Return (X, Y) of the center of cell containing provided text 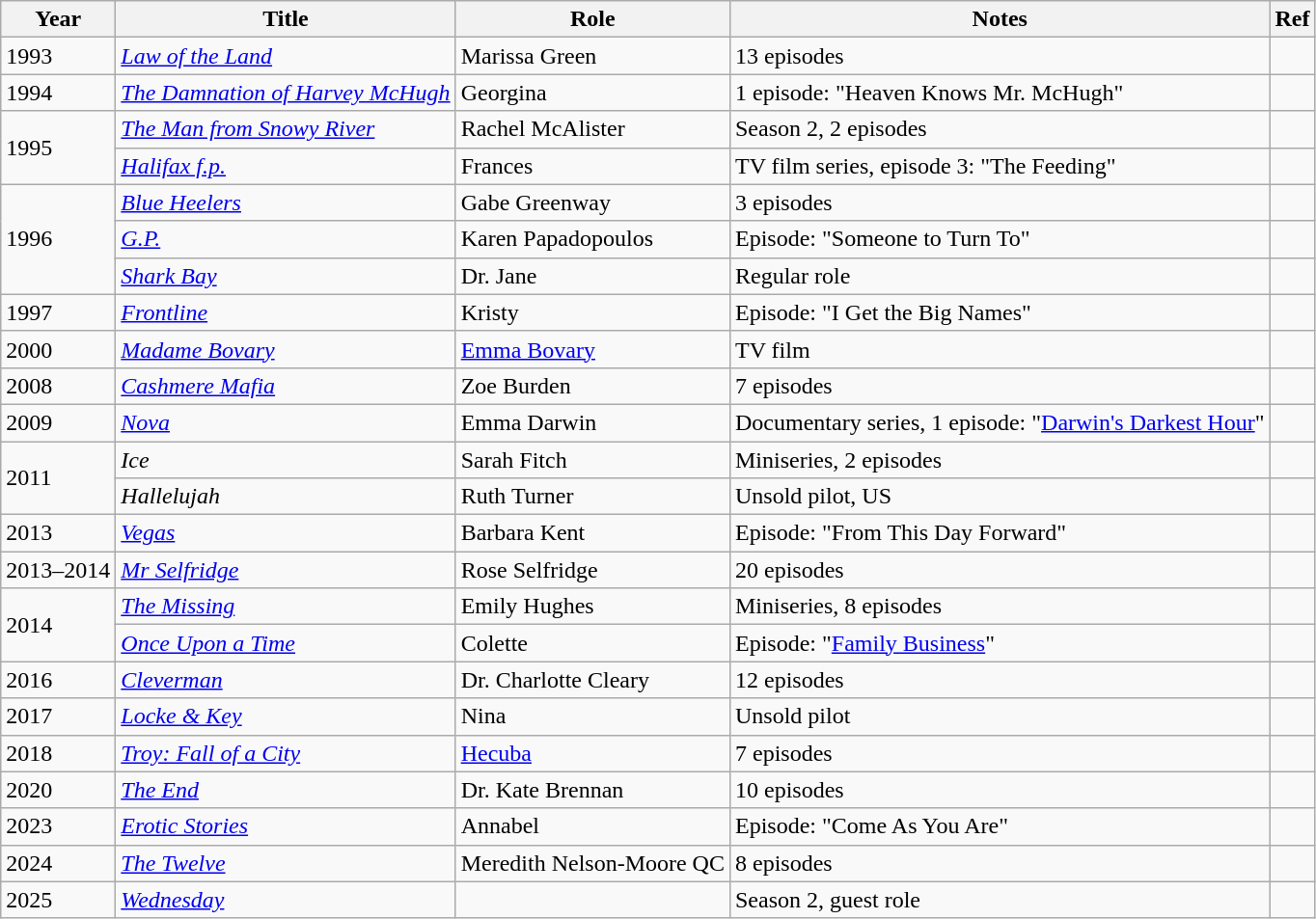
Zoe Burden (592, 386)
20 episodes (1000, 570)
1997 (58, 312)
G.P. (286, 239)
TV film series, episode 3: "The Feeding" (1000, 166)
Nina (592, 716)
Dr. Jane (592, 276)
Sarah Fitch (592, 460)
Annabel (592, 826)
Dr. Charlotte Cleary (592, 680)
2023 (58, 826)
Unsold pilot, US (1000, 497)
2018 (58, 753)
2014 (58, 625)
1993 (58, 56)
TV film (1000, 349)
Emma Darwin (592, 422)
Episode: "Someone to Turn To" (1000, 239)
Ref (1293, 19)
Once Upon a Time (286, 643)
Karen Papadopoulos (592, 239)
Season 2, 2 episodes (1000, 129)
Madame Bovary (286, 349)
2017 (58, 716)
Role (592, 19)
2008 (58, 386)
8 episodes (1000, 863)
Notes (1000, 19)
2013 (58, 533)
Episode: "I Get the Big Names" (1000, 312)
2024 (58, 863)
1995 (58, 148)
Cleverman (286, 680)
Episode: "Come As You Are" (1000, 826)
Georgina (592, 93)
Vegas (286, 533)
1996 (58, 239)
Episode: "Family Business" (1000, 643)
Blue Heelers (286, 203)
Regular role (1000, 276)
Documentary series, 1 episode: "Darwin's Darkest Hour" (1000, 422)
Gabe Greenway (592, 203)
Ice (286, 460)
Frances (592, 166)
Hecuba (592, 753)
The Damnation of Harvey McHugh (286, 93)
2000 (58, 349)
Troy: Fall of a City (286, 753)
Wednesday (286, 900)
2011 (58, 478)
Law of the Land (286, 56)
2009 (58, 422)
Unsold pilot (1000, 716)
1 episode: "Heaven Knows Mr. McHugh" (1000, 93)
Dr. Kate Brennan (592, 790)
Shark Bay (286, 276)
Mr Selfridge (286, 570)
Rachel McAlister (592, 129)
Frontline (286, 312)
Erotic Stories (286, 826)
2025 (58, 900)
10 episodes (1000, 790)
Emma Bovary (592, 349)
Rose Selfridge (592, 570)
Title (286, 19)
1994 (58, 93)
Kristy (592, 312)
3 episodes (1000, 203)
The Man from Snowy River (286, 129)
Season 2, guest role (1000, 900)
Year (58, 19)
The End (286, 790)
13 episodes (1000, 56)
Episode: "From This Day Forward" (1000, 533)
Marissa Green (592, 56)
2013–2014 (58, 570)
2016 (58, 680)
The Twelve (286, 863)
Ruth Turner (592, 497)
12 episodes (1000, 680)
Emily Hughes (592, 607)
Hallelujah (286, 497)
Barbara Kent (592, 533)
Colette (592, 643)
2020 (58, 790)
The Missing (286, 607)
Cashmere Mafia (286, 386)
Halifax f.p. (286, 166)
Miniseries, 8 episodes (1000, 607)
Meredith Nelson-Moore QC (592, 863)
Nova (286, 422)
Locke & Key (286, 716)
Miniseries, 2 episodes (1000, 460)
